Capture the cell that displays the provided text and extract its [x, y] central coordinate. 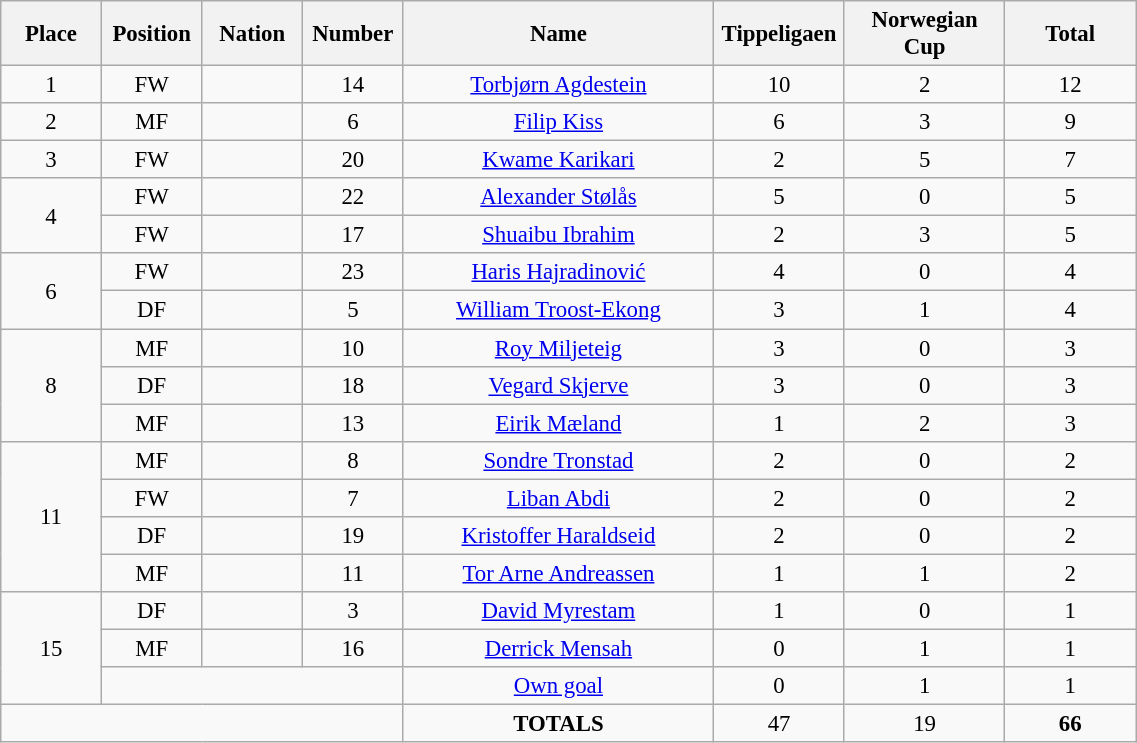
Own goal [558, 686]
15 [52, 648]
David Myrestam [558, 611]
Derrick Mensah [558, 648]
Nation [252, 34]
Place [52, 34]
Norwegian Cup [924, 34]
William Troost-Ekong [558, 310]
Haris Hajradinović [558, 273]
47 [780, 724]
Number [354, 34]
16 [354, 648]
Liban Abdi [558, 498]
20 [354, 160]
Alexander Stølås [558, 197]
13 [354, 423]
Tippeligaen [780, 34]
23 [354, 273]
18 [354, 385]
Shuaibu Ibrahim [558, 235]
Eirik Mæland [558, 423]
Filip Kiss [558, 122]
Roy Miljeteig [558, 348]
Position [152, 34]
Kristoffer Haraldseid [558, 536]
Kwame Karikari [558, 160]
22 [354, 197]
TOTALS [558, 724]
Vegard Skjerve [558, 385]
Tor Arne Andreassen [558, 573]
Total [1070, 34]
17 [354, 235]
Sondre Tronstad [558, 460]
14 [354, 85]
Torbjørn Agdestein [558, 85]
Name [558, 34]
66 [1070, 724]
12 [1070, 85]
9 [1070, 122]
